From the cell containing the given text, extract its center point as [x, y] coordinate. 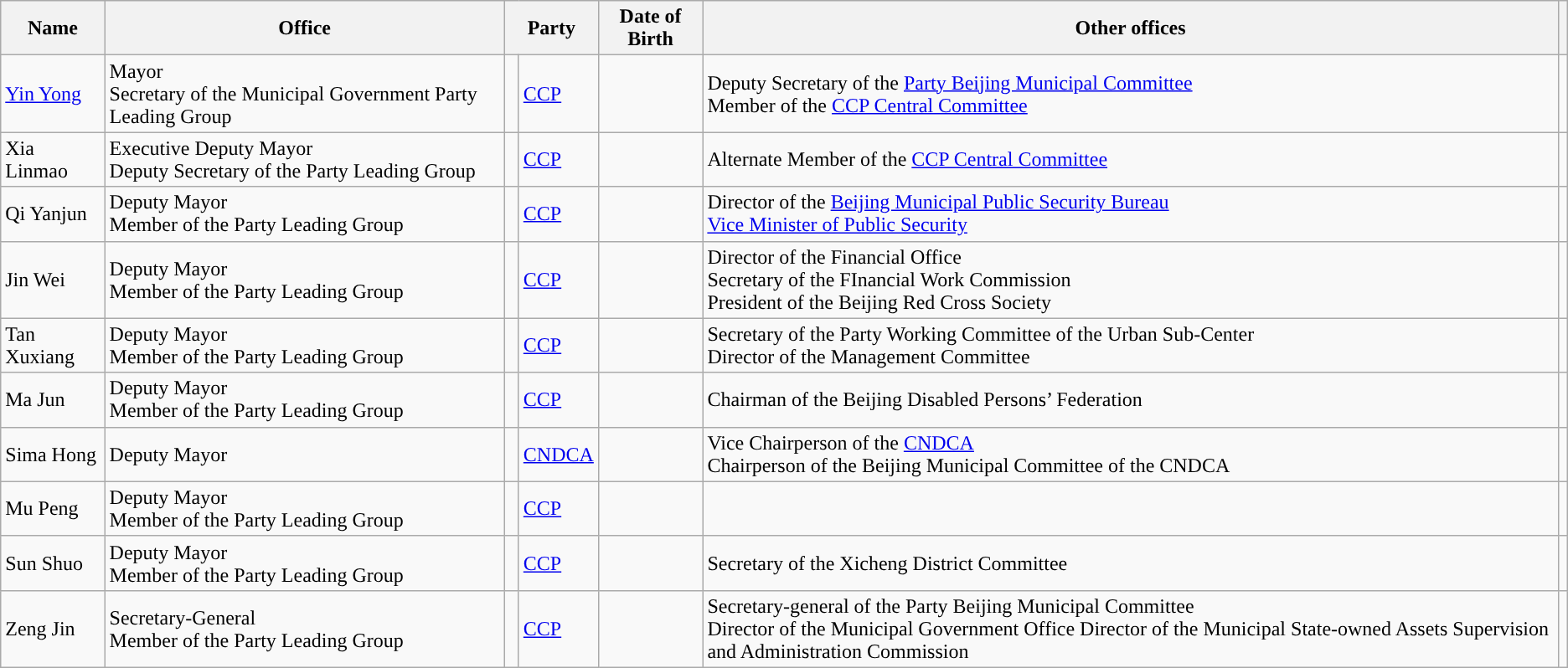
Secretary of the Party Working Committee of the Urban Sub-CenterDirector of the Management Committee [1131, 345]
Secretary-GeneralMember of the Party Leading Group [305, 629]
Alternate Member of the CCP Central Committee [1131, 159]
Sun Shuo [53, 563]
Sima Hong [53, 454]
Name [53, 28]
Director of the Financial OfficeSecretary of the FInancial Work CommissionPresident of the Beijing Red Cross Society [1131, 280]
Xia Linmao [53, 159]
Qi Yanjun [53, 214]
Mu Peng [53, 509]
Party [551, 28]
Deputy Secretary of the Party Beijing Municipal CommitteeMember of the CCP Central Committee [1131, 94]
Yin Yong [53, 94]
Chairman of the Beijing Disabled Persons’ Federation [1131, 400]
Jin Wei [53, 280]
Office [305, 28]
CNDCA [558, 454]
Executive Deputy MayorDeputy Secretary of the Party Leading Group [305, 159]
Other offices [1131, 28]
MayorSecretary of the Municipal Government Party Leading Group [305, 94]
Ma Jun [53, 400]
Date of Birth [650, 28]
Tan Xuxiang [53, 345]
Secretary of the Xicheng District Committee [1131, 563]
Zeng Jin [53, 629]
Vice Chairperson of the CNDCAChairperson of the Beijing Municipal Committee of the CNDCA [1131, 454]
Deputy Mayor [305, 454]
Director of the Beijing Municipal Public Security BureauVice Minister of Public Security [1131, 214]
